Capture the cell that displays the provided text and extract its [x, y] central coordinate. 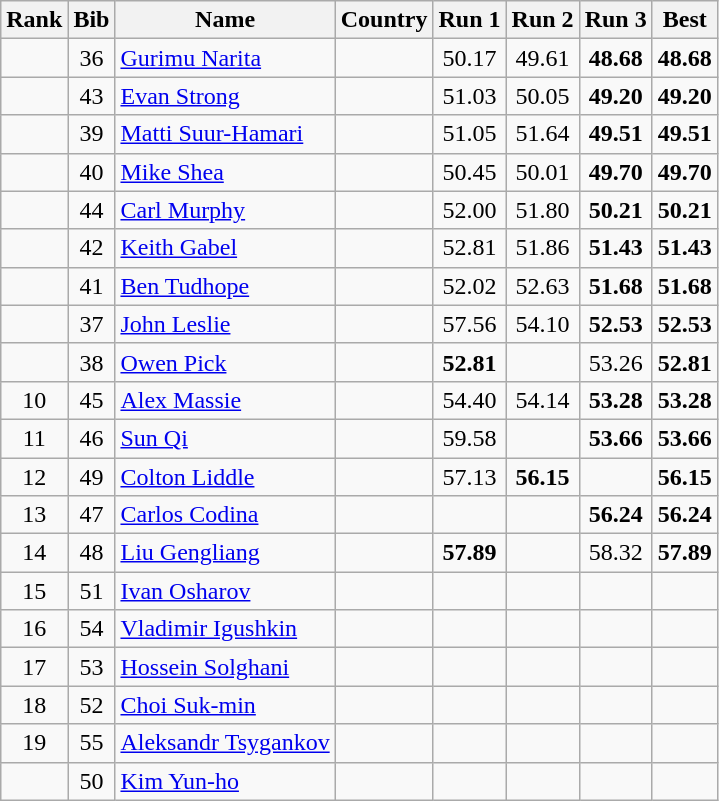
50.01 [542, 172]
Ivan Osharov [225, 591]
52.63 [542, 286]
49.61 [542, 58]
37 [92, 324]
36 [92, 58]
Keith Gabel [225, 248]
47 [92, 515]
58.32 [616, 553]
Carlos Codina [225, 515]
52.02 [470, 286]
45 [92, 400]
Hossein Solghani [225, 667]
Bib [92, 20]
51.86 [542, 248]
50 [92, 781]
46 [92, 438]
59.58 [470, 438]
50.17 [470, 58]
Aleksandr Tsygankov [225, 743]
49 [92, 477]
Mike Shea [225, 172]
Run 3 [616, 20]
51 [92, 591]
41 [92, 286]
52 [92, 705]
57.56 [470, 324]
50.45 [470, 172]
42 [92, 248]
Country [384, 20]
54.14 [542, 400]
Gurimu Narita [225, 58]
Rank [34, 20]
40 [92, 172]
12 [34, 477]
Choi Suk-min [225, 705]
16 [34, 629]
18 [34, 705]
Colton Liddle [225, 477]
Run 1 [470, 20]
14 [34, 553]
55 [92, 743]
50.05 [542, 96]
51.05 [470, 134]
57.13 [470, 477]
54 [92, 629]
43 [92, 96]
51.64 [542, 134]
Sun Qi [225, 438]
54.10 [542, 324]
48 [92, 553]
44 [92, 210]
Matti Suur-Hamari [225, 134]
19 [34, 743]
38 [92, 362]
52.00 [470, 210]
Owen Pick [225, 362]
11 [34, 438]
Liu Gengliang [225, 553]
10 [34, 400]
53 [92, 667]
Evan Strong [225, 96]
Run 2 [542, 20]
51.80 [542, 210]
17 [34, 667]
39 [92, 134]
John Leslie [225, 324]
Kim Yun-ho [225, 781]
Vladimir Igushkin [225, 629]
Carl Murphy [225, 210]
53.26 [616, 362]
Alex Massie [225, 400]
Ben Tudhope [225, 286]
Best [684, 20]
Name [225, 20]
13 [34, 515]
51.03 [470, 96]
54.40 [470, 400]
15 [34, 591]
